Scan for the cell matching the given text and deliver its [X, Y] coordinate at center. 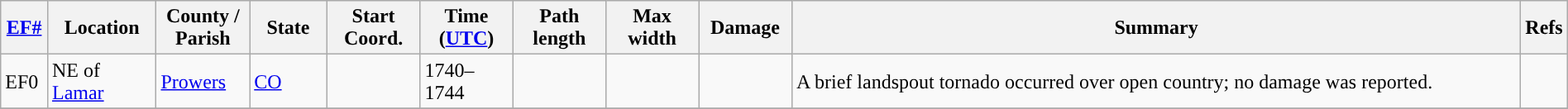
County / Parish [203, 28]
State [289, 28]
Summary [1156, 28]
NE of Lamar [102, 81]
EF# [25, 28]
EF0 [25, 81]
Time (UTC) [466, 28]
Refs [1545, 28]
Damage [746, 28]
Max width [652, 28]
Prowers [203, 81]
Path length [559, 28]
Location [102, 28]
A brief landspout tornado occurred over open country; no damage was reported. [1156, 81]
1740–1744 [466, 81]
CO [289, 81]
Start Coord. [374, 28]
